Search for the cell housing the specified text and yield its (X, Y) center coordinate. 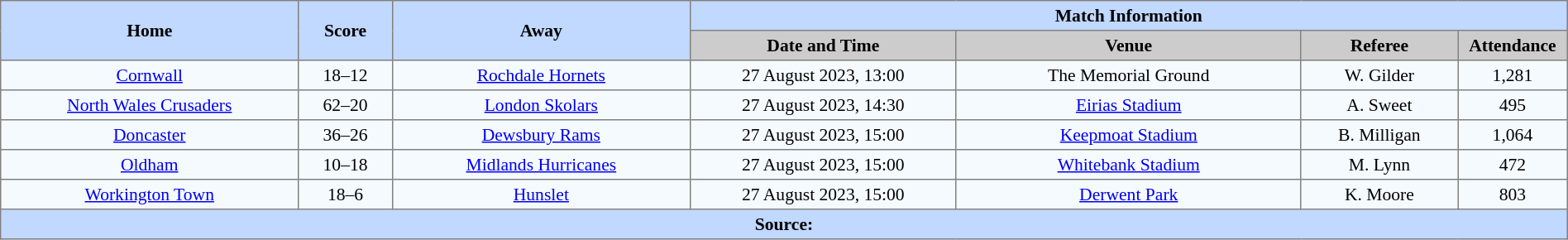
Score (346, 31)
Workington Town (150, 194)
10–18 (346, 165)
Keepmoat Stadium (1128, 135)
Doncaster (150, 135)
Midlands Hurricanes (541, 165)
472 (1513, 165)
803 (1513, 194)
W. Gilder (1379, 75)
62–20 (346, 105)
London Skolars (541, 105)
36–26 (346, 135)
B. Milligan (1379, 135)
Date and Time (823, 46)
Cornwall (150, 75)
18–12 (346, 75)
18–6 (346, 194)
The Memorial Ground (1128, 75)
Source: (784, 224)
Rochdale Hornets (541, 75)
K. Moore (1379, 194)
Derwent Park (1128, 194)
M. Lynn (1379, 165)
1,281 (1513, 75)
Attendance (1513, 46)
Hunslet (541, 194)
Away (541, 31)
Home (150, 31)
27 August 2023, 14:30 (823, 105)
Referee (1379, 46)
Oldham (150, 165)
A. Sweet (1379, 105)
1,064 (1513, 135)
Dewsbury Rams (541, 135)
27 August 2023, 13:00 (823, 75)
Eirias Stadium (1128, 105)
North Wales Crusaders (150, 105)
495 (1513, 105)
Match Information (1128, 16)
Whitebank Stadium (1128, 165)
Venue (1128, 46)
